Scan for the cell matching the given text and deliver its [x, y] coordinate at center. 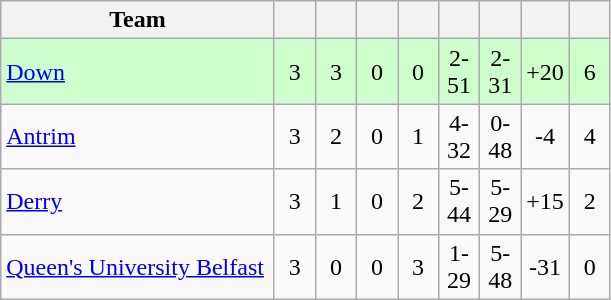
0-48 [500, 136]
-31 [546, 266]
5-44 [460, 202]
1-29 [460, 266]
Down [138, 72]
4 [590, 136]
+20 [546, 72]
Derry [138, 202]
5-29 [500, 202]
5-48 [500, 266]
2-51 [460, 72]
6 [590, 72]
Antrim [138, 136]
2-31 [500, 72]
-4 [546, 136]
4-32 [460, 136]
Queen's University Belfast [138, 266]
+15 [546, 202]
Team [138, 20]
